Determine the [x, y] coordinate at the center of the cell enclosing the given text.  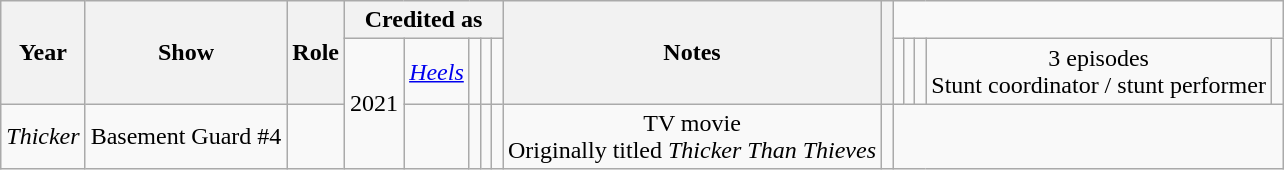
Role [316, 52]
Heels [437, 72]
2021 [374, 104]
Credited as [424, 20]
Year [43, 52]
Notes [692, 52]
Thicker [43, 136]
Show [186, 52]
TV movie Originally titled Thicker Than Thieves [692, 136]
3 episodes Stunt coordinator / stunt performer [1099, 72]
Basement Guard #4 [186, 136]
